Output the [X, Y] coordinate of the center of the cell containing the given text.  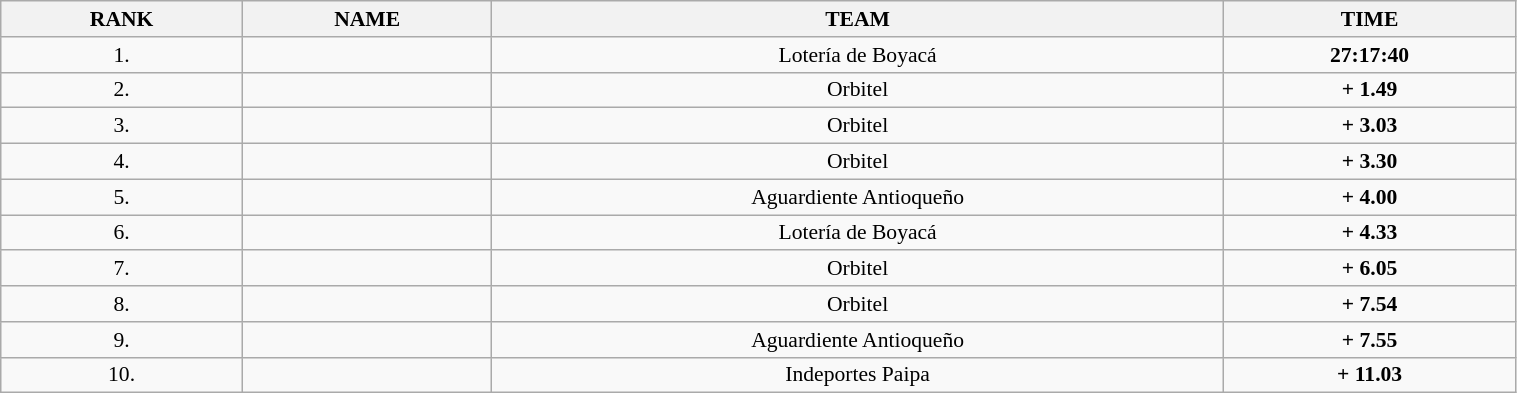
5. [122, 197]
3. [122, 126]
4. [122, 162]
6. [122, 233]
+ 7.54 [1370, 304]
TEAM [858, 19]
+ 1.49 [1370, 90]
+ 3.03 [1370, 126]
9. [122, 340]
RANK [122, 19]
27:17:40 [1370, 55]
10. [122, 375]
2. [122, 90]
Indeportes Paipa [858, 375]
+ 7.55 [1370, 340]
1. [122, 55]
+ 4.00 [1370, 197]
+ 3.30 [1370, 162]
7. [122, 269]
8. [122, 304]
+ 11.03 [1370, 375]
+ 4.33 [1370, 233]
NAME [367, 19]
TIME [1370, 19]
+ 6.05 [1370, 269]
